Identify which cell holds the provided text, then report its (x, y) central coordinate. 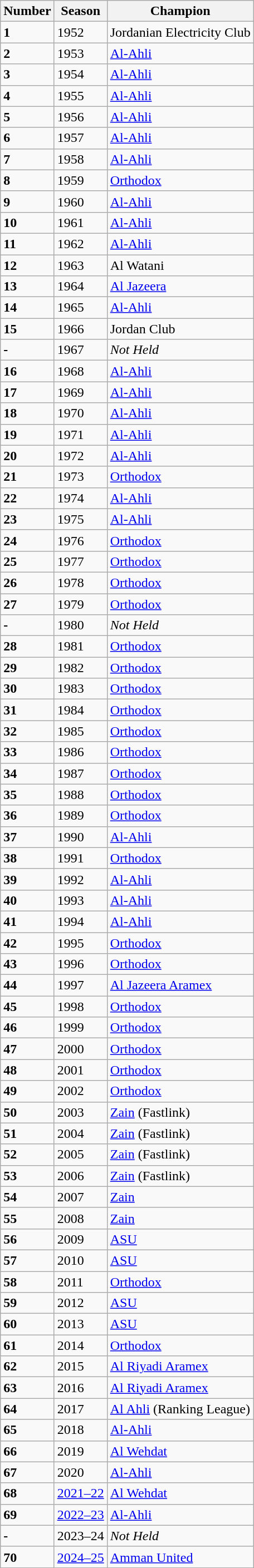
68 (27, 1493)
Champion (180, 11)
2002 (80, 1091)
65 (27, 1430)
2024–25 (80, 1557)
31 (27, 710)
36 (27, 816)
13 (27, 287)
2014 (80, 1345)
12 (27, 265)
1964 (80, 287)
39 (27, 879)
2022–23 (80, 1515)
2000 (80, 1049)
2008 (80, 1218)
2007 (80, 1197)
1974 (80, 498)
1953 (80, 53)
2001 (80, 1070)
1979 (80, 604)
1996 (80, 964)
6 (27, 138)
1956 (80, 117)
1968 (80, 371)
24 (27, 540)
63 (27, 1388)
1954 (80, 75)
23 (27, 519)
53 (27, 1176)
41 (27, 921)
1990 (80, 837)
2015 (80, 1367)
59 (27, 1303)
1998 (80, 1007)
1961 (80, 223)
2023–24 (80, 1536)
2004 (80, 1133)
1963 (80, 265)
14 (27, 308)
9 (27, 201)
62 (27, 1367)
50 (27, 1112)
3 (27, 75)
1983 (80, 689)
8 (27, 180)
2006 (80, 1176)
58 (27, 1281)
1977 (80, 561)
19 (27, 435)
33 (27, 752)
20 (27, 456)
2019 (80, 1451)
22 (27, 498)
37 (27, 837)
1960 (80, 201)
60 (27, 1324)
27 (27, 604)
17 (27, 392)
44 (27, 985)
Amman United (180, 1557)
1986 (80, 752)
1978 (80, 583)
70 (27, 1557)
4 (27, 96)
1982 (80, 668)
69 (27, 1515)
Al Ahli (Ranking League) (180, 1409)
52 (27, 1155)
1985 (80, 731)
28 (27, 647)
64 (27, 1409)
2016 (80, 1388)
67 (27, 1472)
1999 (80, 1028)
Jordanian Electricity Club (180, 32)
Number (27, 11)
43 (27, 964)
38 (27, 858)
1993 (80, 900)
2009 (80, 1239)
1972 (80, 456)
61 (27, 1345)
1973 (80, 477)
21 (27, 477)
48 (27, 1070)
1971 (80, 435)
1995 (80, 943)
Al Watani (180, 265)
11 (27, 244)
15 (27, 329)
Al Jazeera (180, 287)
30 (27, 689)
45 (27, 1007)
54 (27, 1197)
16 (27, 371)
Season (80, 11)
42 (27, 943)
1959 (80, 180)
1991 (80, 858)
2005 (80, 1155)
2021–22 (80, 1493)
1966 (80, 329)
2012 (80, 1303)
1984 (80, 710)
46 (27, 1028)
1994 (80, 921)
2010 (80, 1260)
5 (27, 117)
1992 (80, 879)
55 (27, 1218)
1988 (80, 795)
2017 (80, 1409)
18 (27, 413)
1970 (80, 413)
66 (27, 1451)
40 (27, 900)
1967 (80, 350)
1969 (80, 392)
1962 (80, 244)
34 (27, 773)
56 (27, 1239)
1981 (80, 647)
1997 (80, 985)
2018 (80, 1430)
1957 (80, 138)
2020 (80, 1472)
1980 (80, 625)
32 (27, 731)
1952 (80, 32)
2011 (80, 1281)
1989 (80, 816)
2013 (80, 1324)
Jordan Club (180, 329)
1958 (80, 159)
57 (27, 1260)
47 (27, 1049)
25 (27, 561)
2003 (80, 1112)
2 (27, 53)
1955 (80, 96)
26 (27, 583)
1987 (80, 773)
51 (27, 1133)
10 (27, 223)
1975 (80, 519)
7 (27, 159)
1 (27, 32)
1976 (80, 540)
49 (27, 1091)
35 (27, 795)
Al Jazeera Aramex (180, 985)
29 (27, 668)
1965 (80, 308)
